Return the [X, Y] coordinate for the center point of the cell that contains the specified text.  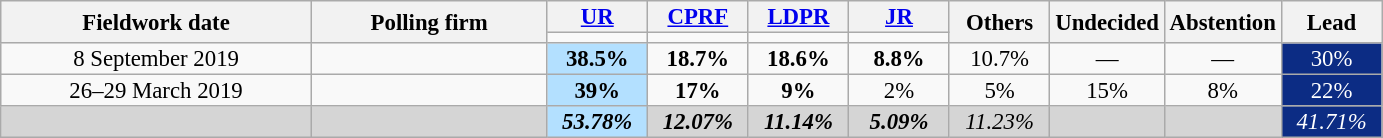
Lead [1332, 22]
53.78% [598, 122]
39% [598, 91]
18.7% [698, 59]
Undecided [1107, 22]
Fieldwork date [156, 22]
8.8% [900, 59]
41.71% [1332, 122]
11.14% [798, 122]
5% [1000, 91]
CPRF [698, 17]
12.07% [698, 122]
15% [1107, 91]
17% [698, 91]
8% [1222, 91]
2% [900, 91]
Others [1000, 22]
LDPR [798, 17]
10.7% [1000, 59]
18.6% [798, 59]
5.09% [900, 122]
8 September 2019 [156, 59]
Abstention [1222, 22]
30% [1332, 59]
38.5% [598, 59]
11.23% [1000, 122]
JR [900, 17]
Polling firm [429, 22]
9% [798, 91]
22% [1332, 91]
26–29 March 2019 [156, 91]
UR [598, 17]
